Extract the [X, Y] coordinate from the center of the cell holding the provided text.  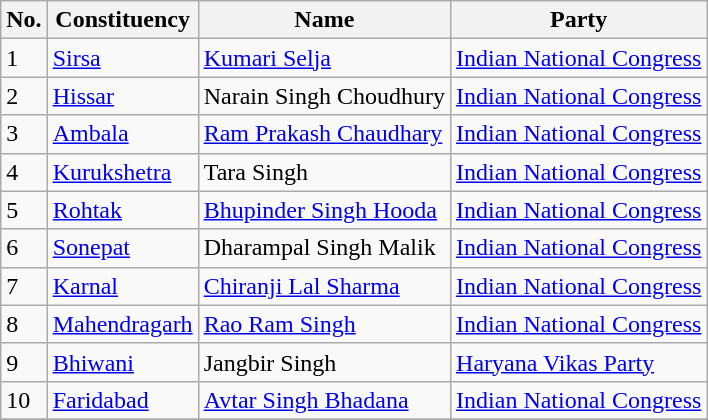
Bhupinder Singh Hooda [324, 210]
Bhiwani [122, 362]
Party [579, 20]
Haryana Vikas Party [579, 362]
Sirsa [122, 58]
Hissar [122, 96]
Chiranji Lal Sharma [324, 286]
8 [24, 324]
Name [324, 20]
No. [24, 20]
Ram Prakash Chaudhary [324, 134]
Avtar Singh Bhadana [324, 400]
Kurukshetra [122, 172]
Kumari Selja [324, 58]
Narain Singh Choudhury [324, 96]
9 [24, 362]
Constituency [122, 20]
Sonepat [122, 248]
Dharampal Singh Malik [324, 248]
10 [24, 400]
Rao Ram Singh [324, 324]
4 [24, 172]
Rohtak [122, 210]
Faridabad [122, 400]
Tara Singh [324, 172]
5 [24, 210]
2 [24, 96]
Ambala [122, 134]
Mahendragarh [122, 324]
1 [24, 58]
Jangbir Singh [324, 362]
6 [24, 248]
3 [24, 134]
Karnal [122, 286]
7 [24, 286]
